Detect which cell encompasses the target text, then output its (x, y) center coordinate. 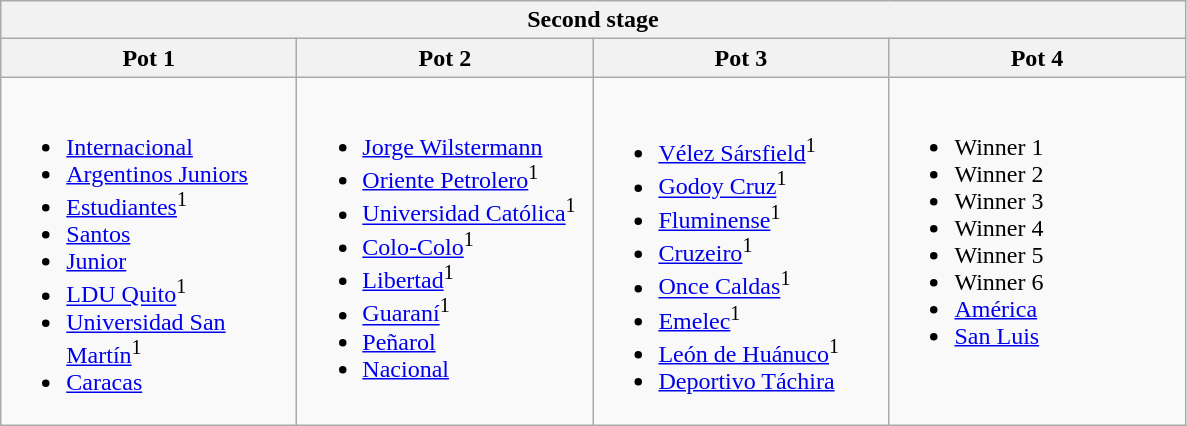
Vélez Sársfield1 Godoy Cruz1 Fluminense1 Cruzeiro1 Once Caldas1 Emelec1 León de Huánuco1 Deportivo Táchira (741, 252)
Pot 2 (445, 58)
Winner 1Winner 2Winner 3Winner 4Winner 5Winner 6 América San Luis (1037, 252)
Jorge Wilstermann Oriente Petrolero1 Universidad Católica1 Colo-Colo1 Libertad1 Guaraní1 Peñarol Nacional (445, 252)
Internacional Argentinos Juniors Estudiantes1 Santos Junior LDU Quito1 Universidad San Martín1 Caracas (149, 252)
Second stage (593, 20)
Pot 1 (149, 58)
Pot 4 (1037, 58)
Pot 3 (741, 58)
